Detect which cell encompasses the target text, then output its [X, Y] center coordinate. 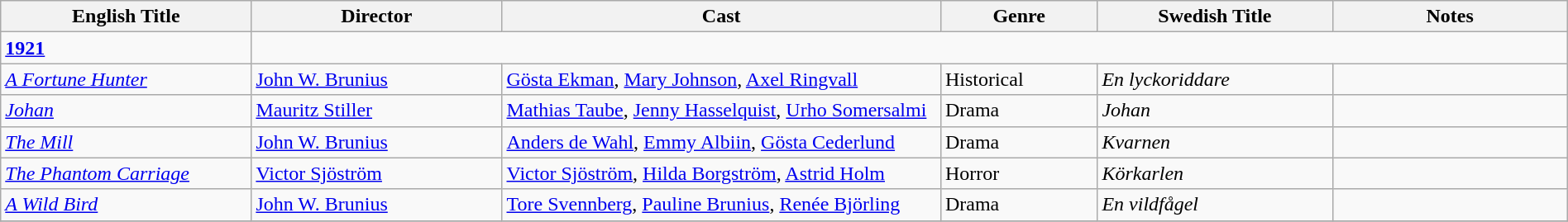
1921 [126, 48]
En vildfågel [1215, 205]
Horror [1019, 173]
Genre [1019, 17]
Victor Sjöström [377, 173]
Victor Sjöström, Hilda Borgström, Astrid Holm [721, 173]
Kvarnen [1215, 142]
The Phantom Carriage [126, 173]
The Mill [126, 142]
Anders de Wahl, Emmy Albiin, Gösta Cederlund [721, 142]
Körkarlen [1215, 173]
En lyckoriddare [1215, 79]
A Wild Bird [126, 205]
Mauritz Stiller [377, 111]
Gösta Ekman, Mary Johnson, Axel Ringvall [721, 79]
A Fortune Hunter [126, 79]
Historical [1019, 79]
Mathias Taube, Jenny Hasselquist, Urho Somersalmi [721, 111]
English Title [126, 17]
Director [377, 17]
Tore Svennberg, Pauline Brunius, Renée Björling [721, 205]
Notes [1450, 17]
Cast [721, 17]
Swedish Title [1215, 17]
